Identify which cell holds the provided text, then report its [x, y] central coordinate. 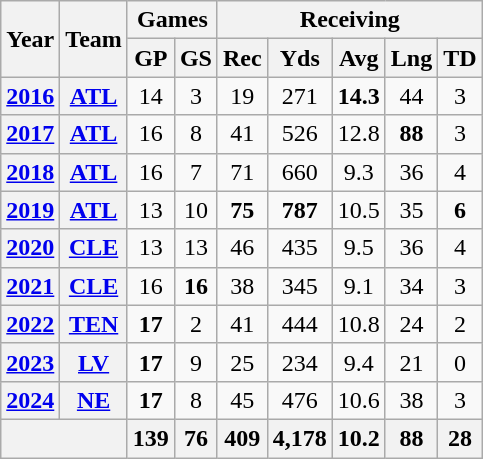
28 [460, 438]
34 [411, 286]
2017 [30, 134]
24 [411, 324]
25 [242, 362]
271 [300, 96]
76 [196, 438]
LV [94, 362]
45 [242, 400]
10.5 [358, 210]
4,178 [300, 438]
21 [411, 362]
409 [242, 438]
9.3 [358, 172]
14 [150, 96]
TD [460, 58]
2024 [30, 400]
10 [196, 210]
2021 [30, 286]
660 [300, 172]
Yds [300, 58]
234 [300, 362]
444 [300, 324]
Lng [411, 58]
44 [411, 96]
10.8 [358, 324]
10.2 [358, 438]
14.3 [358, 96]
139 [150, 438]
TEN [94, 324]
0 [460, 362]
NE [94, 400]
6 [460, 210]
GS [196, 58]
Year [30, 39]
7 [196, 172]
Rec [242, 58]
9 [196, 362]
Avg [358, 58]
2023 [30, 362]
Receiving [350, 20]
435 [300, 248]
787 [300, 210]
19 [242, 96]
345 [300, 286]
46 [242, 248]
10.6 [358, 400]
Team [94, 39]
2019 [30, 210]
9.4 [358, 362]
75 [242, 210]
2018 [30, 172]
GP [150, 58]
Games [172, 20]
526 [300, 134]
35 [411, 210]
2022 [30, 324]
2016 [30, 96]
9.5 [358, 248]
71 [242, 172]
2020 [30, 248]
12.8 [358, 134]
476 [300, 400]
9.1 [358, 286]
